Output the (X, Y) coordinate of the center of the cell containing the given text.  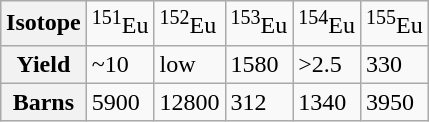
1340 (327, 102)
1580 (259, 64)
12800 (190, 102)
Barns (44, 102)
154Eu (327, 24)
>2.5 (327, 64)
3950 (395, 102)
155Eu (395, 24)
Yield (44, 64)
151Eu (120, 24)
312 (259, 102)
153Eu (259, 24)
330 (395, 64)
5900 (120, 102)
~10 (120, 64)
Isotope (44, 24)
low (190, 64)
152Eu (190, 24)
